Return [x, y] of the center of cell containing provided text 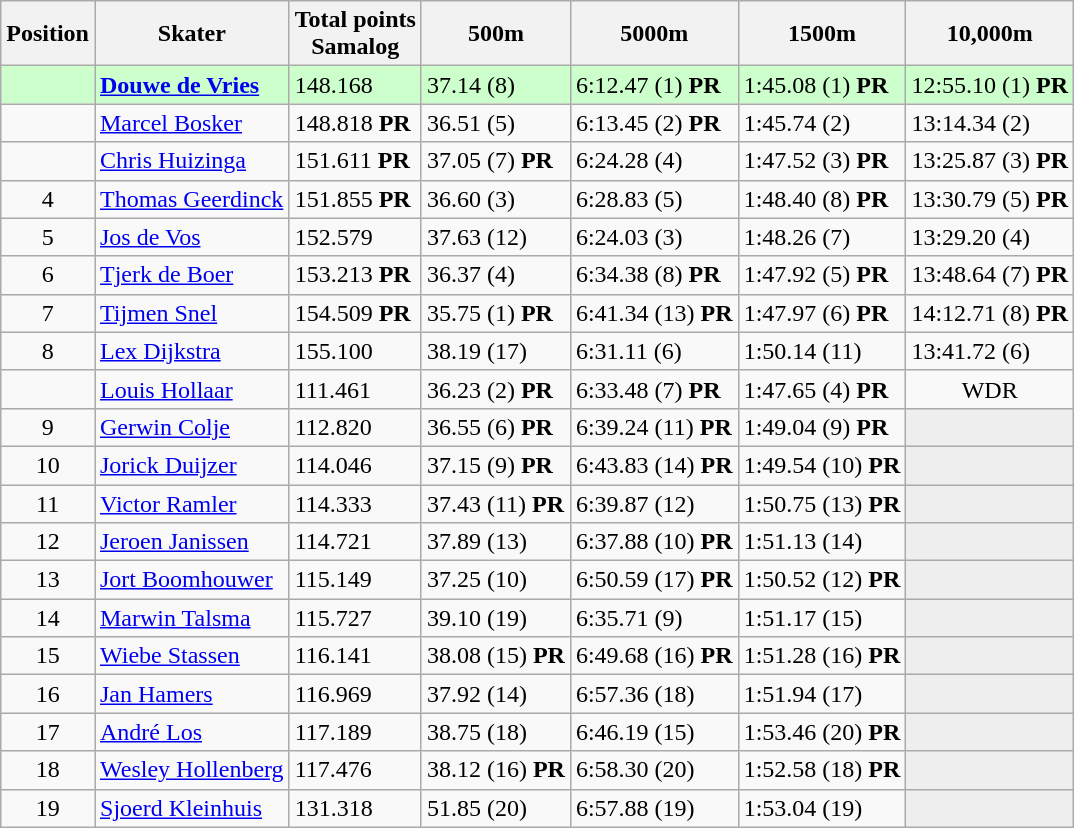
115.727 [355, 618]
Wiebe Stassen [192, 656]
6:37.88 (10) PR [654, 542]
6:50.59 (17) PR [654, 580]
151.855 PR [355, 199]
6:43.83 (14) PR [654, 465]
15 [48, 656]
148.168 [355, 85]
1:47.97 (6) PR [822, 313]
6:39.24 (11) PR [654, 427]
6 [48, 275]
1:49.54 (10) PR [822, 465]
1:47.65 (4) PR [822, 389]
Marwin Talsma [192, 618]
36.60 (3) [496, 199]
6:58.30 (20) [654, 770]
1500m [822, 34]
André Los [192, 732]
7 [48, 313]
1:50.75 (13) PR [822, 503]
6:57.36 (18) [654, 694]
13:29.20 (4) [990, 237]
6:31.11 (6) [654, 351]
Tjerk de Boer [192, 275]
1:51.13 (14) [822, 542]
6:49.68 (16) PR [654, 656]
4 [48, 199]
38.19 (17) [496, 351]
11 [48, 503]
1:52.58 (18) PR [822, 770]
Louis Hollaar [192, 389]
9 [48, 427]
1:51.28 (16) PR [822, 656]
13:14.34 (2) [990, 123]
117.189 [355, 732]
35.75 (1) PR [496, 313]
14 [48, 618]
Jos de Vos [192, 237]
13:30.79 (5) PR [990, 199]
37.63 (12) [496, 237]
13:41.72 (6) [990, 351]
6:24.03 (3) [654, 237]
6:35.71 (9) [654, 618]
6:41.34 (13) PR [654, 313]
1:51.94 (17) [822, 694]
8 [48, 351]
36.23 (2) PR [496, 389]
17 [48, 732]
153.213 PR [355, 275]
6:46.19 (15) [654, 732]
39.10 (19) [496, 618]
10,000m [990, 34]
114.721 [355, 542]
38.12 (16) PR [496, 770]
38.75 (18) [496, 732]
1:50.52 (12) PR [822, 580]
18 [48, 770]
12:55.10 (1) PR [990, 85]
Jeroen Janissen [192, 542]
Victor Ramler [192, 503]
13:48.64 (7) PR [990, 275]
12 [48, 542]
1:49.04 (9) PR [822, 427]
37.05 (7) PR [496, 161]
37.43 (11) PR [496, 503]
37.14 (8) [496, 85]
6:57.88 (19) [654, 808]
Total points Samalog [355, 34]
16 [48, 694]
Sjoerd Kleinhuis [192, 808]
37.89 (13) [496, 542]
Jorick Duijzer [192, 465]
37.15 (9) PR [496, 465]
131.318 [355, 808]
151.611 PR [355, 161]
14:12.71 (8) PR [990, 313]
51.85 (20) [496, 808]
Thomas Geerdinck [192, 199]
154.509 PR [355, 313]
Position [48, 34]
Chris Huizinga [192, 161]
Tijmen Snel [192, 313]
6:28.83 (5) [654, 199]
37.92 (14) [496, 694]
1:53.04 (19) [822, 808]
1:51.17 (15) [822, 618]
116.141 [355, 656]
37.25 (10) [496, 580]
1:50.14 (11) [822, 351]
155.100 [355, 351]
148.818 PR [355, 123]
111.461 [355, 389]
38.08 (15) PR [496, 656]
10 [48, 465]
36.37 (4) [496, 275]
13:25.87 (3) PR [990, 161]
5 [48, 237]
WDR [990, 389]
36.55 (6) PR [496, 427]
Lex Dijkstra [192, 351]
6:12.47 (1) PR [654, 85]
1:48.40 (8) PR [822, 199]
112.820 [355, 427]
Marcel Bosker [192, 123]
1:48.26 (7) [822, 237]
1:47.92 (5) PR [822, 275]
114.046 [355, 465]
1:45.74 (2) [822, 123]
Jan Hamers [192, 694]
116.969 [355, 694]
500m [496, 34]
1:47.52 (3) PR [822, 161]
Jort Boomhouwer [192, 580]
6:34.38 (8) PR [654, 275]
114.333 [355, 503]
Douwe de Vries [192, 85]
152.579 [355, 237]
117.476 [355, 770]
6:39.87 (12) [654, 503]
1:53.46 (20) PR [822, 732]
Gerwin Colje [192, 427]
Wesley Hollenberg [192, 770]
6:33.48 (7) PR [654, 389]
5000m [654, 34]
13 [48, 580]
19 [48, 808]
Skater [192, 34]
6:13.45 (2) PR [654, 123]
1:45.08 (1) PR [822, 85]
36.51 (5) [496, 123]
6:24.28 (4) [654, 161]
115.149 [355, 580]
